Locate the cell with the specified text and output its [X, Y] center coordinate. 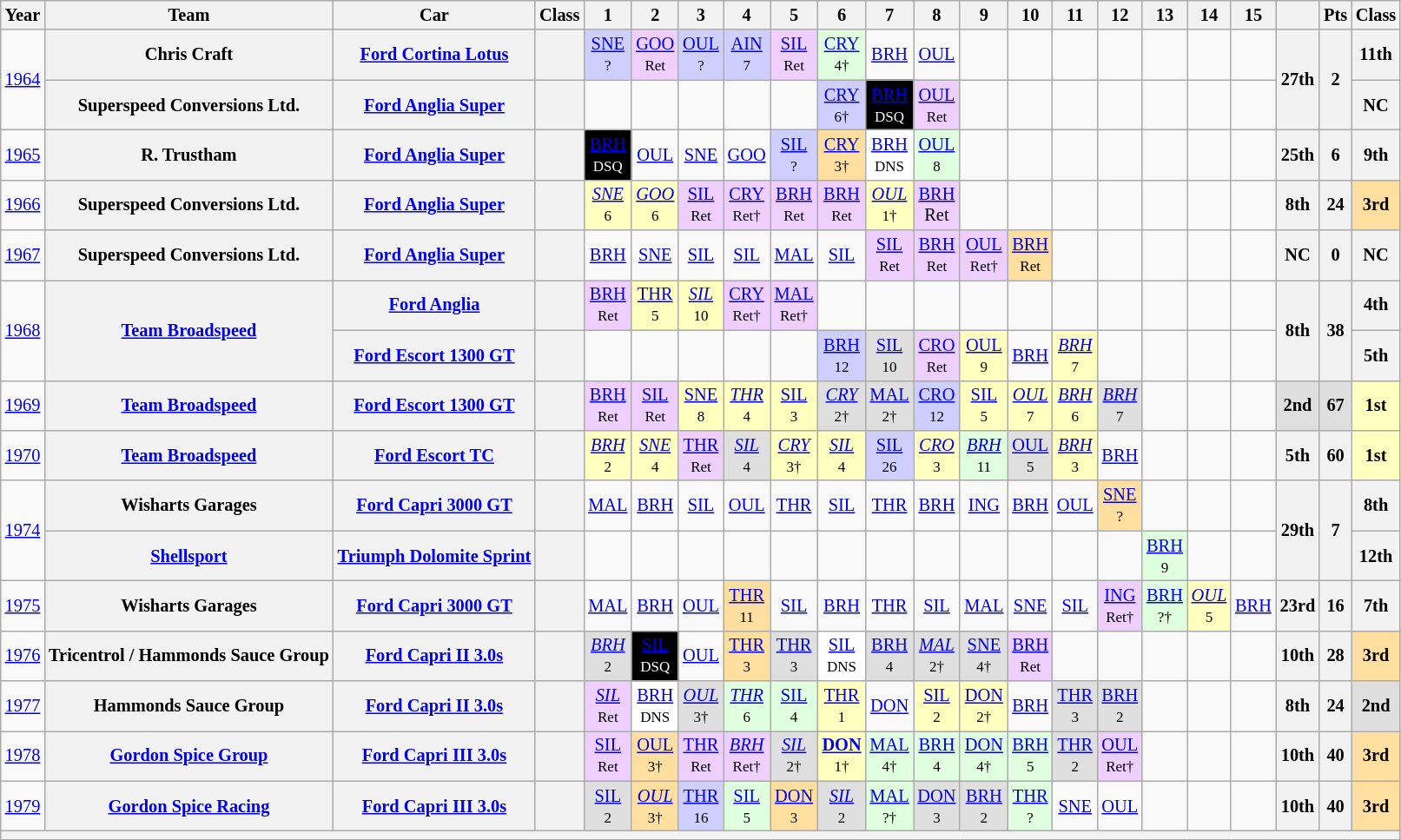
CRY2† [843, 406]
THR11 [747, 605]
Ford Anglia [434, 305]
4th [1376, 305]
BRH11 [983, 455]
3 [701, 15]
12 [1120, 15]
DON2† [983, 706]
11 [1075, 15]
1977 [23, 706]
DON1† [843, 756]
MAL4† [889, 756]
BRH?† [1165, 605]
1969 [23, 406]
1978 [23, 756]
16 [1336, 605]
SNE8 [701, 406]
CRORet [937, 355]
0 [1336, 255]
CRY4† [843, 55]
13 [1165, 15]
1975 [23, 605]
15 [1253, 15]
AIN7 [747, 55]
Chris Craft [189, 55]
SNE6 [608, 205]
GOO [747, 155]
1974 [23, 530]
DON4† [983, 756]
27th [1298, 80]
1968 [23, 330]
4 [747, 15]
THR2 [1075, 756]
1967 [23, 255]
5 [794, 15]
MALRet† [794, 305]
THR4 [747, 406]
Gordon Spice Racing [189, 806]
67 [1336, 406]
THR6 [747, 706]
CRY6† [843, 105]
Shellsport [189, 556]
1970 [23, 455]
BRH12 [843, 355]
29th [1298, 530]
CRO3 [937, 455]
Team [189, 15]
SILDNS [843, 656]
Car [434, 15]
BRH9 [1165, 556]
INGRet† [1120, 605]
SIL2† [794, 756]
23rd [1298, 605]
7th [1376, 605]
THR5 [655, 305]
Ford Cortina Lotus [434, 55]
OUL? [701, 55]
1964 [23, 80]
BRH5 [1030, 756]
1 [608, 15]
SILDSQ [655, 656]
ING [983, 506]
Gordon Spice Group [189, 756]
Year [23, 15]
14 [1209, 15]
9th [1376, 155]
DON [889, 706]
THR? [1030, 806]
BRHRet† [747, 756]
Ford Escort TC [434, 455]
OULRet [937, 105]
OUL1† [889, 205]
28 [1336, 656]
1976 [23, 656]
R. Trustham [189, 155]
11th [1376, 55]
Hammonds Sauce Group [189, 706]
SNE4† [983, 656]
38 [1336, 330]
1979 [23, 806]
8 [937, 15]
OUL7 [1030, 406]
Triumph Dolomite Sprint [434, 556]
60 [1336, 455]
THR1 [843, 706]
Pts [1336, 15]
12th [1376, 556]
SNE4 [655, 455]
1966 [23, 205]
MAL?† [889, 806]
GOO6 [655, 205]
OUL8 [937, 155]
10 [1030, 15]
Tricentrol / Hammonds Sauce Group [189, 656]
9 [983, 15]
BRH3 [1075, 455]
25th [1298, 155]
CRO12 [937, 406]
SIL3 [794, 406]
SIL? [794, 155]
THR16 [701, 806]
BRH6 [1075, 406]
OUL9 [983, 355]
GOORet [655, 55]
SIL26 [889, 455]
1965 [23, 155]
